Identify which cell holds the provided text, then report its [X, Y] central coordinate. 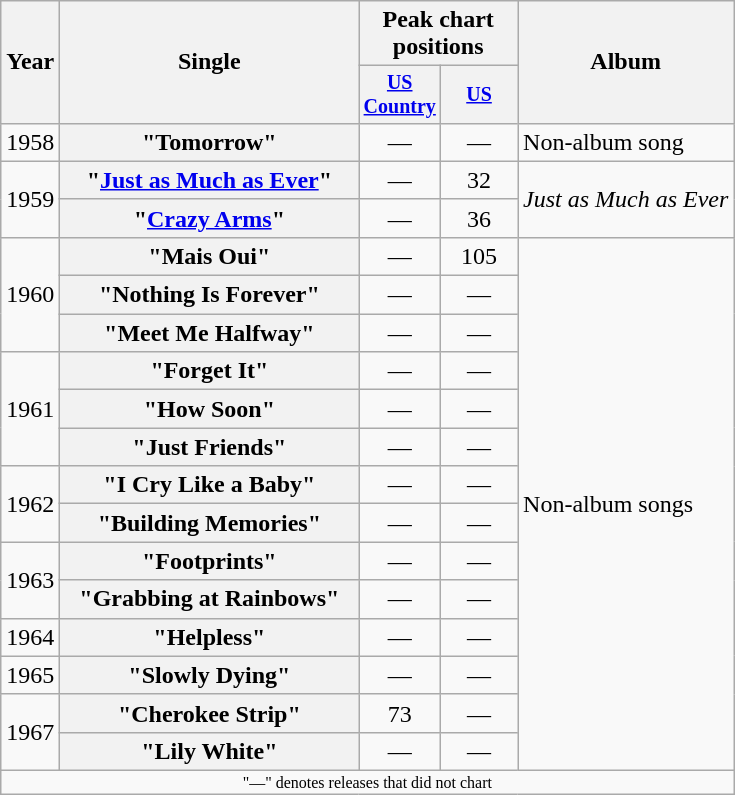
"Building Memories" [210, 523]
Album [626, 62]
"Forget It" [210, 371]
1965 [30, 675]
US [480, 94]
1959 [30, 199]
"Tomorrow" [210, 142]
"Meet Me Halfway" [210, 333]
"Grabbing at Rainbows" [210, 599]
Non-album songs [626, 504]
"Footprints" [210, 561]
"Cherokee Strip" [210, 713]
Non-album song [626, 142]
1967 [30, 732]
Year [30, 62]
105 [480, 256]
1961 [30, 409]
"I Cry Like a Baby" [210, 485]
32 [480, 180]
1963 [30, 580]
US Country [400, 94]
"Lily White" [210, 751]
1958 [30, 142]
"Nothing Is Forever" [210, 295]
"Just as Much as Ever" [210, 180]
"Just Friends" [210, 447]
"Slowly Dying" [210, 675]
1964 [30, 637]
"Crazy Arms" [210, 218]
Single [210, 62]
"How Soon" [210, 409]
36 [480, 218]
Peak chartpositions [438, 34]
73 [400, 713]
1962 [30, 504]
"Mais Oui" [210, 256]
Just as Much as Ever [626, 199]
"Helpless" [210, 637]
1960 [30, 294]
"—" denotes releases that did not chart [368, 782]
